Determine the (x, y) coordinate at the center of the cell enclosing the given text.  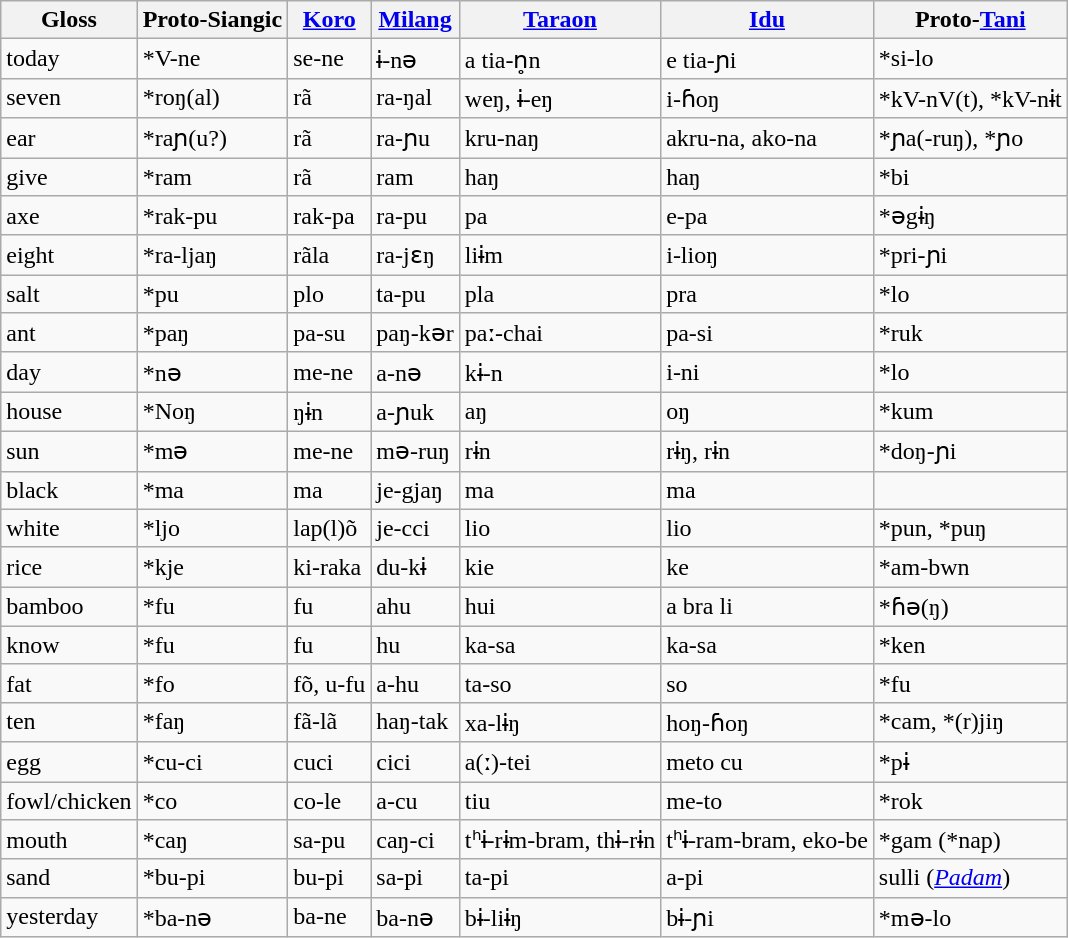
*doŋ-ɲi (970, 451)
rak-pa (330, 216)
a tia-n̥n (560, 59)
eight (69, 255)
Milang (416, 20)
rãla (330, 255)
black (69, 490)
today (69, 59)
*əgɨŋ (970, 216)
pa-si (768, 333)
a-hu (416, 683)
sa-pi (416, 878)
*kum (970, 412)
sa-pu (330, 840)
akru-na, ako-na (768, 138)
ta-so (560, 683)
*mə-lo (970, 917)
cuci (330, 762)
*bi (970, 177)
rice (69, 567)
*rak-pu (212, 216)
a-ɲuk (416, 412)
ra-jɛŋ (416, 255)
ra-ɲu (416, 138)
*rok (970, 801)
*ra-ljaŋ (212, 255)
haŋ-tak (416, 722)
axe (69, 216)
plo (330, 294)
*faŋ (212, 722)
ɨ-nə (416, 59)
*V-ne (212, 59)
sulli (Padam) (970, 878)
*raɲ(u?) (212, 138)
*ljo (212, 528)
*pun, *puŋ (970, 528)
i-ɦoŋ (768, 98)
yesterday (69, 917)
hu (416, 645)
je-cci (416, 528)
*cu-ci (212, 762)
ke (768, 567)
ta-pi (560, 878)
rɨn (560, 451)
du-kɨ (416, 567)
*ram (212, 177)
*ma (212, 490)
ba-nə (416, 917)
so (768, 683)
ki-raka (330, 567)
e-pa (768, 216)
*mə (212, 451)
*ruk (970, 333)
mə-ruŋ (416, 451)
*caŋ (212, 840)
ta-pu (416, 294)
i-ni (768, 372)
paŋ-kər (416, 333)
a bra li (768, 607)
xa-lɨŋ (560, 722)
kɨ-n (560, 372)
se-ne (330, 59)
ant (69, 333)
*kV-nV(t), *kV-nɨt (970, 98)
give (69, 177)
fat (69, 683)
ŋɨn (330, 412)
ram (416, 177)
mouth (69, 840)
salt (69, 294)
*ken (970, 645)
ra-pu (416, 216)
Proto-Tani (970, 20)
a(ː)-tei (560, 762)
oŋ (768, 412)
*Noŋ (212, 412)
Gloss (69, 20)
tiu (560, 801)
*pri-ɲi (970, 255)
pa-su (330, 333)
tʰɨ-rɨm-bram, thɨ-rɨn (560, 840)
*cam, *(r)jiŋ (970, 722)
ear (69, 138)
co-le (330, 801)
liɨm (560, 255)
*ba-nə (212, 917)
caŋ-ci (416, 840)
ten (69, 722)
*fo (212, 683)
*kje (212, 567)
seven (69, 98)
day (69, 372)
*pɨ (970, 762)
a-pi (768, 878)
*co (212, 801)
rɨŋ, rɨn (768, 451)
kie (560, 567)
hui (560, 607)
ba-ne (330, 917)
ahu (416, 607)
Taraon (560, 20)
bu-pi (330, 878)
bamboo (69, 607)
pla (560, 294)
know (69, 645)
house (69, 412)
*ɦə(ŋ) (970, 607)
Idu (768, 20)
*am-bwn (970, 567)
weŋ, ɨ-eŋ (560, 98)
*nə (212, 372)
pra (768, 294)
*gam (*nap) (970, 840)
*si-lo (970, 59)
bɨ-ɲi (768, 917)
aŋ (560, 412)
tʰɨ-ram-bram, eko-be (768, 840)
ra-ŋal (416, 98)
cici (416, 762)
meto cu (768, 762)
a-cu (416, 801)
a-nə (416, 372)
paː-chai (560, 333)
fã-lã (330, 722)
e tia-ɲi (768, 59)
je-gjaŋ (416, 490)
kru-naŋ (560, 138)
sand (69, 878)
bɨ-liɨŋ (560, 917)
fõ, u-fu (330, 683)
white (69, 528)
hoŋ-ɦoŋ (768, 722)
Proto-Siangic (212, 20)
*pu (212, 294)
pa (560, 216)
egg (69, 762)
Koro (330, 20)
i-lioŋ (768, 255)
fowl/chicken (69, 801)
*ɲa(-ruŋ), *ɲo (970, 138)
sun (69, 451)
lap(l)õ (330, 528)
*bu-pi (212, 878)
*roŋ(al) (212, 98)
me-to (768, 801)
*paŋ (212, 333)
